Identify which cell holds the provided text, then report its [x, y] central coordinate. 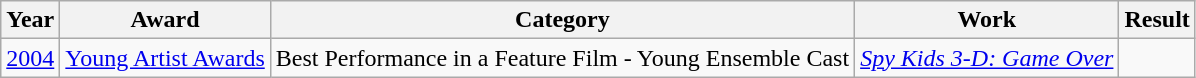
Best Performance in a Feature Film - Young Ensemble Cast [562, 58]
Spy Kids 3-D: Game Over [987, 58]
Result [1157, 20]
Work [987, 20]
Year [30, 20]
2004 [30, 58]
Category [562, 20]
Young Artist Awards [165, 58]
Award [165, 20]
